Return (x, y) of the center of cell containing provided text 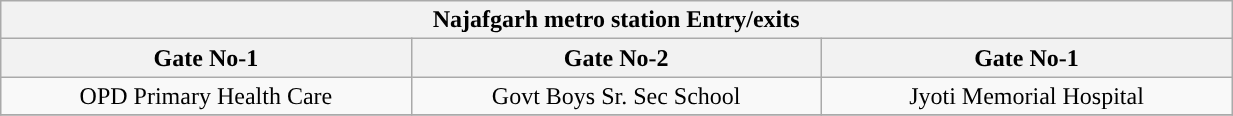
Najafgarh metro station Entry/exits (616, 20)
Govt Boys Sr. Sec School (616, 96)
OPD Primary Health Care (206, 96)
Jyoti Memorial Hospital (1026, 96)
Gate No-2 (616, 58)
